Extract the [x, y] coordinate from the center of the cell holding the provided text.  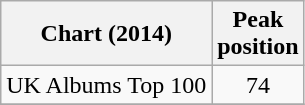
Peakposition [258, 34]
74 [258, 85]
Chart (2014) [106, 34]
UK Albums Top 100 [106, 85]
